Pinpoint the cell where the given text exists, returning its (X, Y) midpoint coordinate. 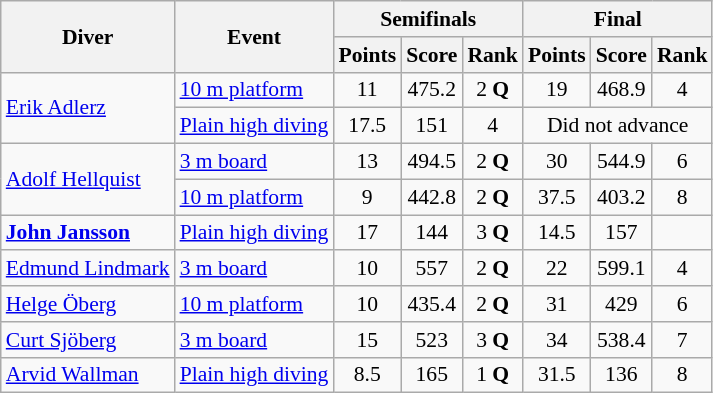
17.5 (367, 126)
11 (367, 90)
Erik Adlerz (88, 108)
Did not advance (618, 126)
31.5 (557, 375)
468.9 (622, 90)
1 Q (492, 375)
17 (367, 233)
599.1 (622, 269)
7 (682, 340)
Helge Öberg (88, 304)
442.8 (432, 197)
30 (557, 162)
22 (557, 269)
9 (367, 197)
8.5 (367, 375)
Semifinals (428, 19)
Adolf Hellquist (88, 180)
Arvid Wallman (88, 375)
John Jansson (88, 233)
403.2 (622, 197)
523 (432, 340)
Diver (88, 36)
Final (618, 19)
13 (367, 162)
538.4 (622, 340)
475.2 (432, 90)
151 (432, 126)
15 (367, 340)
Curt Sjöberg (88, 340)
19 (557, 90)
Event (254, 36)
544.9 (622, 162)
31 (557, 304)
Edmund Lindmark (88, 269)
14.5 (557, 233)
435.4 (432, 304)
136 (622, 375)
494.5 (432, 162)
157 (622, 233)
144 (432, 233)
165 (432, 375)
429 (622, 304)
37.5 (557, 197)
557 (432, 269)
34 (557, 340)
